Return [X, Y] of the center of cell containing provided text 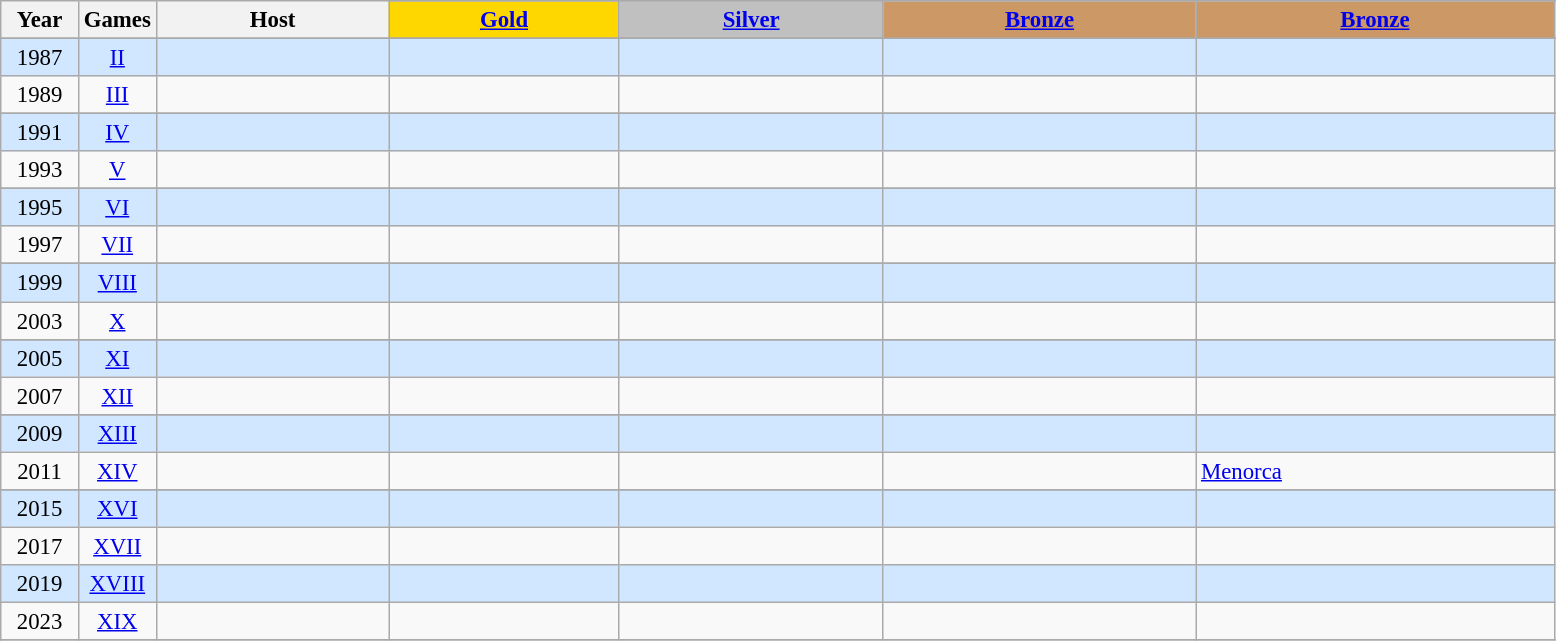
Games [117, 20]
V [117, 170]
XI [117, 358]
XIX [117, 621]
XVI [117, 509]
XVIII [117, 584]
Silver [751, 20]
Year [40, 20]
XVII [117, 546]
XIII [117, 433]
1993 [40, 170]
2007 [40, 396]
X [117, 321]
III [117, 95]
1997 [40, 245]
VII [117, 245]
Host [272, 20]
2005 [40, 358]
2023 [40, 621]
1987 [40, 58]
2019 [40, 584]
2011 [40, 471]
II [117, 58]
Menorca [1376, 471]
1989 [40, 95]
XIV [117, 471]
Gold [504, 20]
VI [117, 208]
1995 [40, 208]
1999 [40, 283]
2003 [40, 321]
IV [117, 133]
VIII [117, 283]
2015 [40, 509]
2017 [40, 546]
1991 [40, 133]
XII [117, 396]
2009 [40, 433]
